From the cell containing the given text, extract its center point as (X, Y) coordinate. 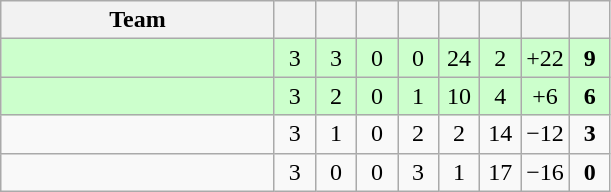
Team (138, 20)
10 (460, 96)
−16 (546, 172)
−12 (546, 134)
4 (500, 96)
6 (590, 96)
24 (460, 58)
+22 (546, 58)
+6 (546, 96)
14 (500, 134)
17 (500, 172)
9 (590, 58)
